Detect which cell encompasses the target text, then output its (x, y) center coordinate. 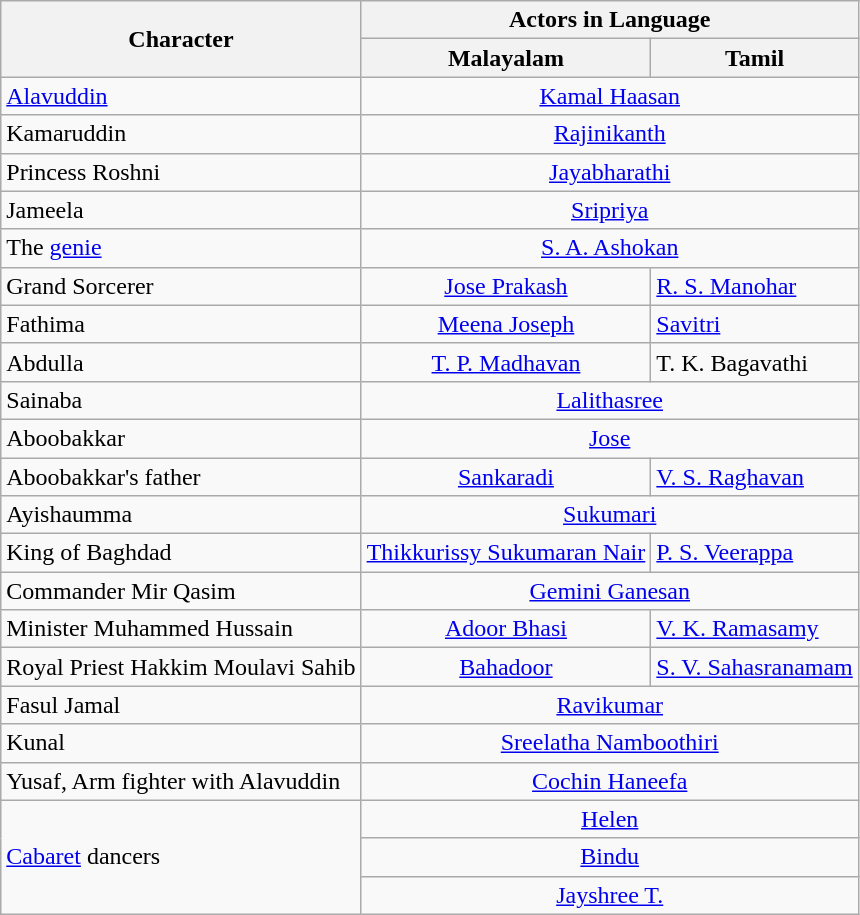
Grand Sorcerer (181, 286)
Tamil (754, 58)
Aboobakkar's father (181, 477)
King of Baghdad (181, 553)
Malayalam (506, 58)
V. K. Ramasamy (754, 629)
Jayshree T. (610, 895)
Kamal Haasan (610, 96)
Sripriya (610, 210)
Bindu (610, 857)
Gemini Ganesan (610, 591)
Bahadoor (506, 667)
Fathima (181, 324)
Aboobakkar (181, 438)
S. V. Sahasranamam (754, 667)
Cochin Haneefa (610, 781)
R. S. Manohar (754, 286)
Kamaruddin (181, 134)
Sankaradi (506, 477)
Lalithasree (610, 400)
Jayabharathi (610, 172)
Jose (610, 438)
Sainaba (181, 400)
Cabaret dancers (181, 857)
Character (181, 39)
Jose Prakash (506, 286)
Kunal (181, 743)
Princess Roshni (181, 172)
Abdulla (181, 362)
The genie (181, 248)
Ravikumar (610, 705)
Thikkurissy Sukumaran Nair (506, 553)
Yusaf, Arm fighter with Alavuddin (181, 781)
Meena Joseph (506, 324)
T. P. Madhavan (506, 362)
Sreelatha Namboothiri (610, 743)
Minister Muhammed Hussain (181, 629)
Helen (610, 819)
Alavuddin (181, 96)
S. A. Ashokan (610, 248)
T. K. Bagavathi (754, 362)
Commander Mir Qasim (181, 591)
Adoor Bhasi (506, 629)
Rajinikanth (610, 134)
Fasul Jamal (181, 705)
Savitri (754, 324)
V. S. Raghavan (754, 477)
Actors in Language (610, 20)
Jameela (181, 210)
Royal Priest Hakkim Moulavi Sahib (181, 667)
P. S. Veerappa (754, 553)
Ayishaumma (181, 515)
Sukumari (610, 515)
